Output the [x, y] coordinate of the center of the cell containing the given text.  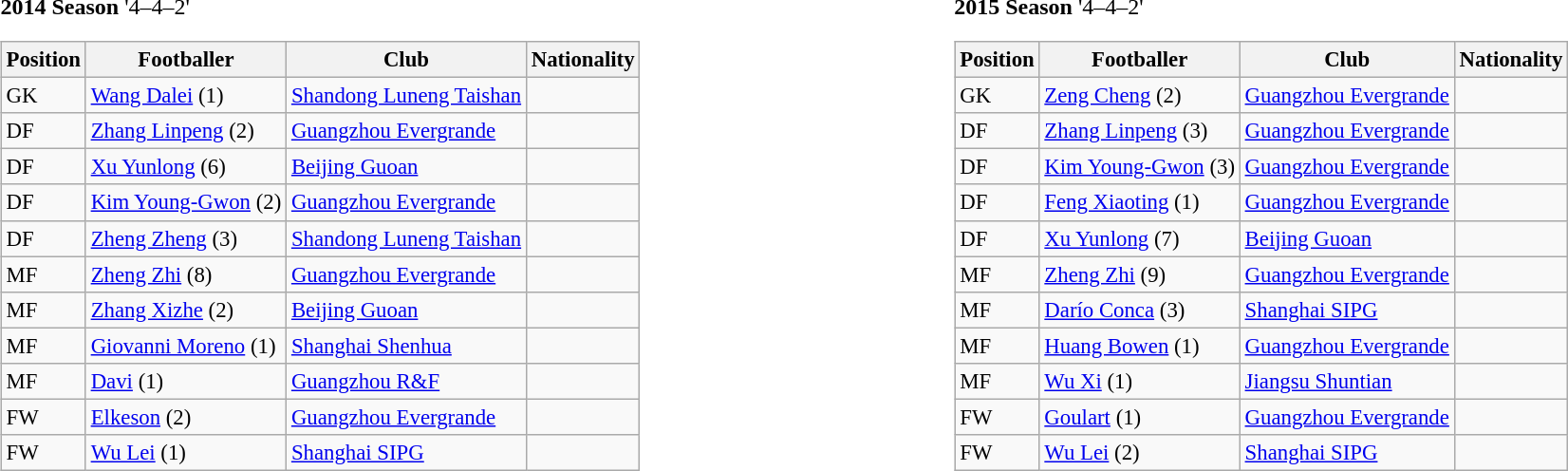
Wu Lei (2) [1139, 453]
Zheng Zhi (9) [1139, 274]
Huang Bowen (1) [1139, 346]
Elkeson (2) [186, 417]
Wu Lei (1) [186, 453]
Zhang Linpeng (3) [1139, 131]
Darío Conca (3) [1139, 310]
Goulart (1) [1139, 417]
Giovanni Moreno (1) [186, 346]
Shanghai Shenhua [406, 346]
Davi (1) [186, 381]
Zeng Cheng (2) [1139, 96]
Feng Xiaoting (1) [1139, 202]
Jiangsu Shuntian [1347, 381]
Wang Dalei (1) [186, 96]
Zhang Xizhe (2) [186, 310]
Xu Yunlong (7) [1139, 238]
Kim Young-Gwon (2) [186, 202]
Xu Yunlong (6) [186, 167]
Wu Xi (1) [1139, 381]
Zheng Zheng (3) [186, 238]
Zheng Zhi (8) [186, 274]
Zhang Linpeng (2) [186, 131]
Guangzhou R&F [406, 381]
Kim Young-Gwon (3) [1139, 167]
